Determine the (x, y) coordinate at the center of the cell enclosing the given text.  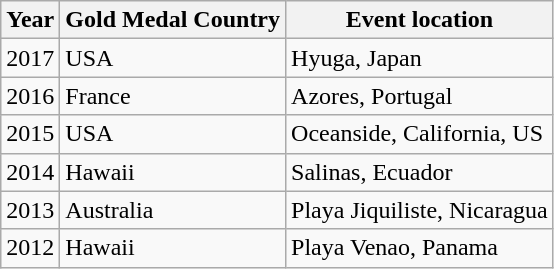
2014 (30, 172)
Playa Venao, Panama (420, 248)
2017 (30, 58)
Hyuga, Japan (420, 58)
Azores, Portugal (420, 96)
2012 (30, 248)
Oceanside, California, US (420, 134)
Salinas, Ecuador (420, 172)
France (173, 96)
2015 (30, 134)
Event location (420, 20)
Australia (173, 210)
2016 (30, 96)
Gold Medal Country (173, 20)
Playa Jiquiliste, Nicaragua (420, 210)
2013 (30, 210)
Year (30, 20)
